Return the (X, Y) coordinate for the center point of the cell that contains the specified text.  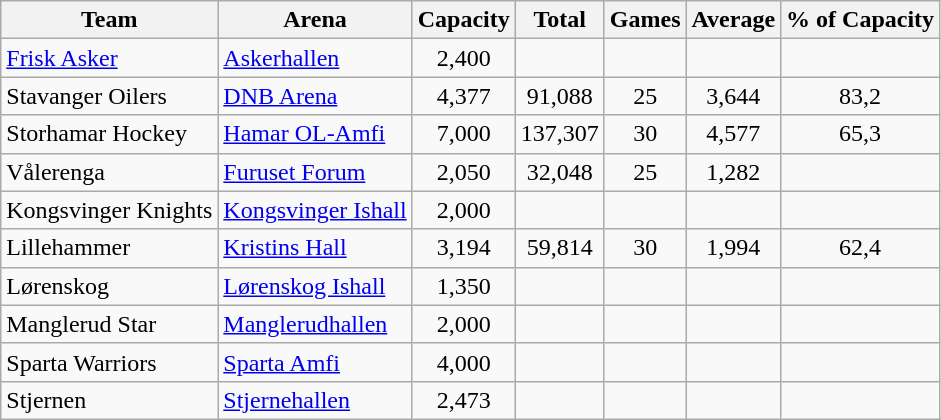
Askerhallen (315, 58)
3,194 (464, 248)
137,307 (560, 134)
Manglerudhallen (315, 324)
Team (110, 20)
3,644 (734, 96)
Manglerud Star (110, 324)
Arena (315, 20)
91,088 (560, 96)
Lillehammer (110, 248)
Vålerenga (110, 172)
Average (734, 20)
4,000 (464, 362)
83,2 (860, 96)
Lørenskog Ishall (315, 286)
1,994 (734, 248)
Frisk Asker (110, 58)
Games (645, 20)
Sparta Warriors (110, 362)
7,000 (464, 134)
2,050 (464, 172)
2,400 (464, 58)
Furuset Forum (315, 172)
Total (560, 20)
2,473 (464, 400)
62,4 (860, 248)
DNB Arena (315, 96)
Stjernen (110, 400)
Stavanger Oilers (110, 96)
Storhamar Hockey (110, 134)
Hamar OL-Amfi (315, 134)
Kongsvinger Knights (110, 210)
1,282 (734, 172)
Lørenskog (110, 286)
1,350 (464, 286)
4,577 (734, 134)
32,048 (560, 172)
Sparta Amfi (315, 362)
Kristins Hall (315, 248)
59,814 (560, 248)
Stjernehallen (315, 400)
Capacity (464, 20)
65,3 (860, 134)
4,377 (464, 96)
% of Capacity (860, 20)
Kongsvinger Ishall (315, 210)
